Extract the [x, y] coordinate from the center of the cell holding the provided text.  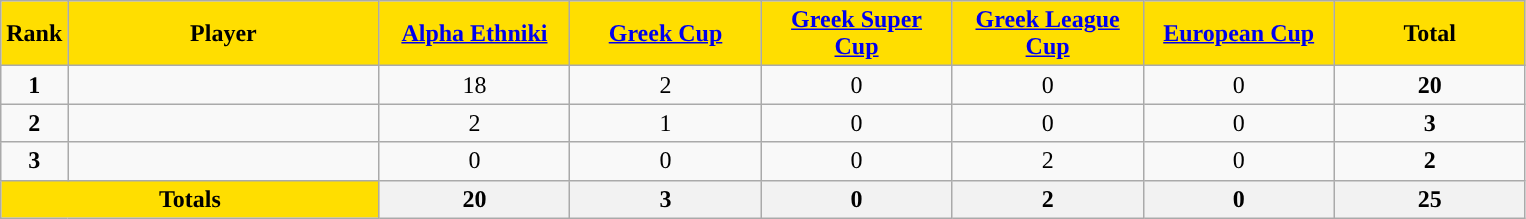
Totals [190, 199]
European Cup [1238, 34]
18 [474, 85]
Player [224, 34]
Rank [34, 34]
Greek Super Cup [856, 34]
Total [1430, 34]
Alpha Ethniki [474, 34]
Greek Cup [666, 34]
25 [1430, 199]
Greek League Cup [1048, 34]
